Search for the cell housing the specified text and yield its (x, y) center coordinate. 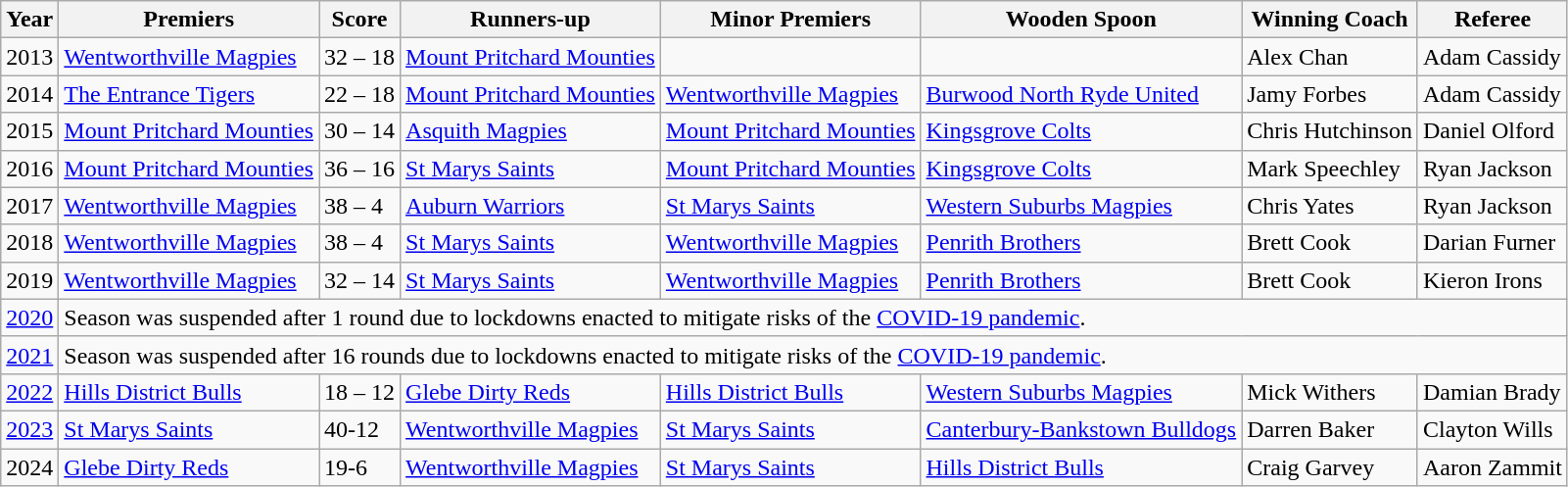
Kieron Irons (1493, 280)
Chris Yates (1330, 206)
2020 (29, 317)
Minor Premiers (790, 20)
36 – 16 (360, 169)
Premiers (189, 20)
2023 (29, 429)
2017 (29, 206)
32 – 14 (360, 280)
22 – 18 (360, 94)
18 – 12 (360, 392)
Mark Speechley (1330, 169)
2022 (29, 392)
Clayton Wills (1493, 429)
40-12 (360, 429)
Jamy Forbes (1330, 94)
30 – 14 (360, 131)
Damian Brady (1493, 392)
Winning Coach (1330, 20)
The Entrance Tigers (189, 94)
Season was suspended after 16 rounds due to lockdowns enacted to mitigate risks of the COVID-19 pandemic. (813, 355)
Alex Chan (1330, 57)
Season was suspended after 1 round due to lockdowns enacted to mitigate risks of the COVID-19 pandemic. (813, 317)
2016 (29, 169)
2014 (29, 94)
Burwood North Ryde United (1081, 94)
32 – 18 (360, 57)
2024 (29, 467)
Runners-up (531, 20)
Year (29, 20)
19-6 (360, 467)
2018 (29, 243)
2015 (29, 131)
Wooden Spoon (1081, 20)
Darian Furner (1493, 243)
2013 (29, 57)
Asquith Magpies (531, 131)
Chris Hutchinson (1330, 131)
Darren Baker (1330, 429)
Aaron Zammit (1493, 467)
Canterbury-Bankstown Bulldogs (1081, 429)
Score (360, 20)
2019 (29, 280)
Auburn Warriors (531, 206)
Mick Withers (1330, 392)
2021 (29, 355)
Referee (1493, 20)
Daniel Olford (1493, 131)
Craig Garvey (1330, 467)
